Locate the cell with the specified text and output its (x, y) center coordinate. 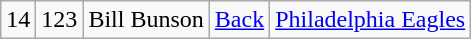
Bill Bunson (146, 20)
14 (18, 20)
Back (239, 20)
123 (60, 20)
Philadelphia Eagles (370, 20)
